Pinpoint the cell where the given text exists, returning its (x, y) midpoint coordinate. 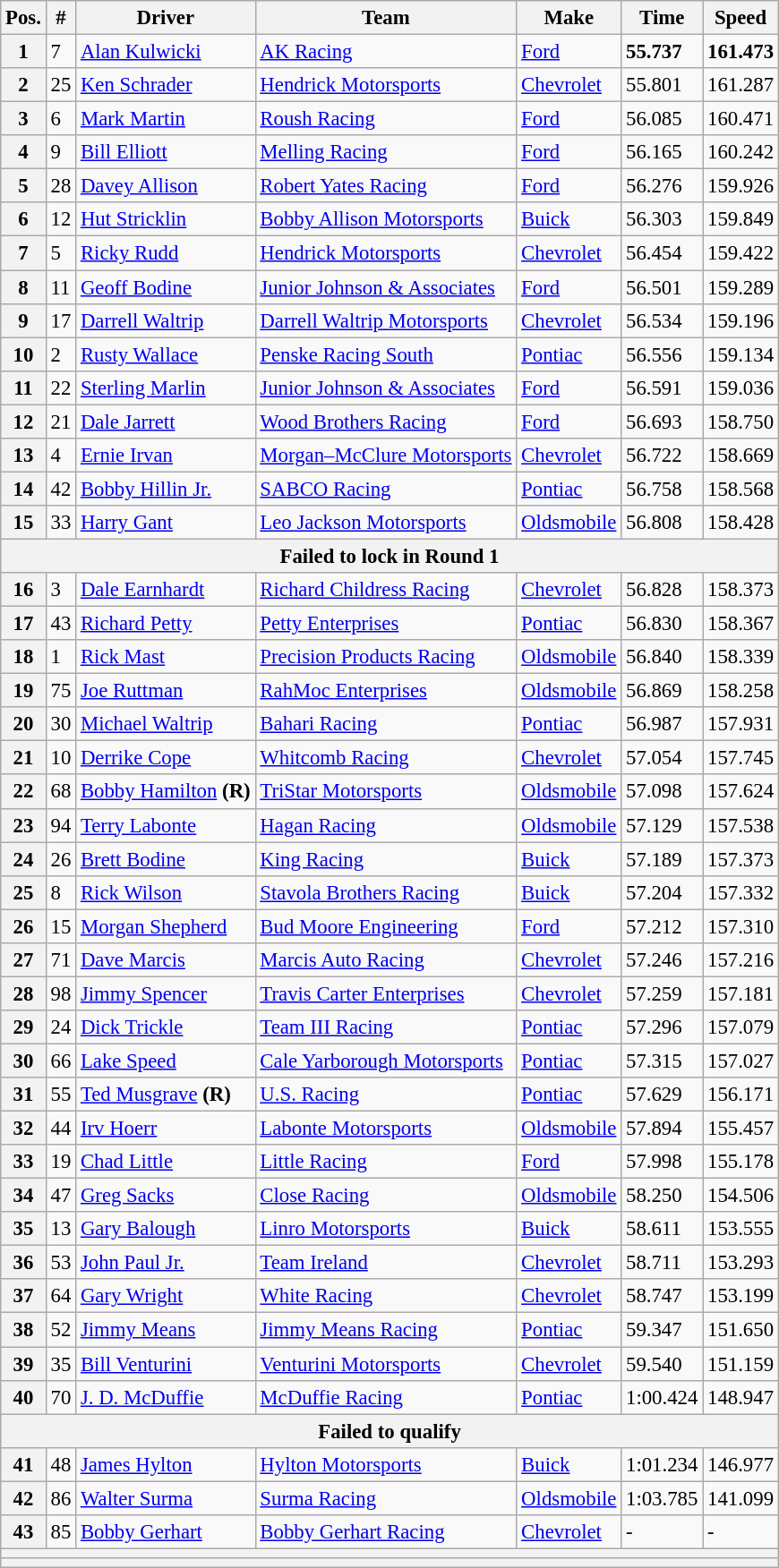
159.036 (741, 388)
47 (61, 1196)
John Paul Jr. (166, 1263)
157.373 (741, 859)
157.332 (741, 892)
56.276 (663, 186)
158.428 (741, 523)
Failed to qualify (390, 1431)
Marcis Auto Racing (386, 960)
40 (23, 1397)
Wood Brothers Racing (386, 422)
56.987 (663, 724)
38 (23, 1330)
57.189 (663, 859)
58.711 (663, 1263)
161.473 (741, 52)
34 (23, 1196)
Ernie Irvan (166, 456)
Team Ireland (386, 1263)
Precision Products Racing (386, 657)
153.199 (741, 1297)
Team III Racing (386, 1027)
57.212 (663, 926)
44 (61, 1129)
158.373 (741, 590)
158.750 (741, 422)
Bobby Gerhart (166, 1532)
57.246 (663, 960)
146.977 (741, 1464)
16 (23, 590)
57.259 (663, 993)
68 (61, 792)
85 (61, 1532)
157.079 (741, 1027)
56.303 (663, 219)
Greg Sacks (166, 1196)
158.339 (741, 657)
39 (23, 1364)
J. D. McDuffie (166, 1397)
Jimmy Spencer (166, 993)
56.722 (663, 456)
57.054 (663, 758)
Bobby Hillin Jr. (166, 489)
56.501 (663, 287)
Linro Motorsports (386, 1229)
151.159 (741, 1364)
Davey Allison (166, 186)
18 (23, 657)
56.869 (663, 691)
Dick Trickle (166, 1027)
14 (23, 489)
Penske Racing South (386, 354)
56.758 (663, 489)
Rick Wilson (166, 892)
Chad Little (166, 1162)
Close Racing (386, 1196)
56.454 (663, 253)
58.611 (663, 1229)
Michael Waltrip (166, 724)
53 (61, 1263)
20 (23, 724)
159.134 (741, 354)
98 (61, 993)
White Racing (386, 1297)
1:01.234 (663, 1464)
86 (61, 1498)
56.165 (663, 152)
159.849 (741, 219)
Dale Jarrett (166, 422)
Hut Stricklin (166, 219)
Darrell Waltrip Motorsports (386, 320)
Venturini Motorsports (386, 1364)
James Hylton (166, 1464)
TriStar Motorsports (386, 792)
157.216 (741, 960)
Morgan–McClure Motorsports (386, 456)
37 (23, 1297)
56.534 (663, 320)
157.181 (741, 993)
Jimmy Means Racing (386, 1330)
Little Racing (386, 1162)
156.171 (741, 1095)
159.926 (741, 186)
Sterling Marlin (166, 388)
32 (23, 1129)
Pos. (23, 18)
52 (61, 1330)
55.801 (663, 85)
Surma Racing (386, 1498)
158.669 (741, 456)
Labonte Motorsports (386, 1129)
56.808 (663, 523)
55.737 (663, 52)
Cale Yarborough Motorsports (386, 1061)
Ken Schrader (166, 85)
23 (23, 825)
1:00.424 (663, 1397)
155.178 (741, 1162)
SABCO Racing (386, 489)
1:03.785 (663, 1498)
Rusty Wallace (166, 354)
158.568 (741, 489)
58.747 (663, 1297)
160.242 (741, 152)
153.555 (741, 1229)
Darrell Waltrip (166, 320)
Bill Venturini (166, 1364)
McDuffie Racing (386, 1397)
158.367 (741, 624)
57.315 (663, 1061)
64 (61, 1297)
Hylton Motorsports (386, 1464)
56.591 (663, 388)
Harry Gant (166, 523)
159.289 (741, 287)
Mark Martin (166, 119)
Team (386, 18)
159.422 (741, 253)
57.629 (663, 1095)
157.624 (741, 792)
Ricky Rudd (166, 253)
56.693 (663, 422)
U.S. Racing (386, 1095)
29 (23, 1027)
AK Racing (386, 52)
151.650 (741, 1330)
41 (23, 1464)
Gary Wright (166, 1297)
27 (23, 960)
157.027 (741, 1061)
Jimmy Means (166, 1330)
94 (61, 825)
Travis Carter Enterprises (386, 993)
59.347 (663, 1330)
155.457 (741, 1129)
Dave Marcis (166, 960)
Irv Hoerr (166, 1129)
Bud Moore Engineering (386, 926)
157.745 (741, 758)
Roush Racing (386, 119)
159.196 (741, 320)
Leo Jackson Motorsports (386, 523)
Bahari Racing (386, 724)
Melling Racing (386, 152)
57.296 (663, 1027)
Whitcomb Racing (386, 758)
Petty Enterprises (386, 624)
Gary Balough (166, 1229)
56.828 (663, 590)
154.506 (741, 1196)
59.540 (663, 1364)
Robert Yates Racing (386, 186)
48 (61, 1464)
157.931 (741, 724)
56.840 (663, 657)
Speed (741, 18)
Derrike Cope (166, 758)
# (61, 18)
157.310 (741, 926)
141.099 (741, 1498)
Lake Speed (166, 1061)
57.894 (663, 1129)
Joe Ruttman (166, 691)
157.538 (741, 825)
153.293 (741, 1263)
57.998 (663, 1162)
Geoff Bodine (166, 287)
Make (569, 18)
71 (61, 960)
Time (663, 18)
Hagan Racing (386, 825)
148.947 (741, 1397)
King Racing (386, 859)
Alan Kulwicki (166, 52)
57.204 (663, 892)
160.471 (741, 119)
57.129 (663, 825)
70 (61, 1397)
Ted Musgrave (R) (166, 1095)
Terry Labonte (166, 825)
Driver (166, 18)
Richard Petty (166, 624)
75 (61, 691)
Rick Mast (166, 657)
Failed to lock in Round 1 (390, 556)
56.085 (663, 119)
31 (23, 1095)
55 (61, 1095)
Brett Bodine (166, 859)
158.258 (741, 691)
Stavola Brothers Racing (386, 892)
66 (61, 1061)
56.556 (663, 354)
Morgan Shepherd (166, 926)
57.098 (663, 792)
Walter Surma (166, 1498)
58.250 (663, 1196)
RahMoc Enterprises (386, 691)
Bill Elliott (166, 152)
Richard Childress Racing (386, 590)
Bobby Gerhart Racing (386, 1532)
Dale Earnhardt (166, 590)
Bobby Hamilton (R) (166, 792)
56.830 (663, 624)
Bobby Allison Motorsports (386, 219)
36 (23, 1263)
161.287 (741, 85)
